For the text-containing cell, return its midpoint in (x, y) coordinate format. 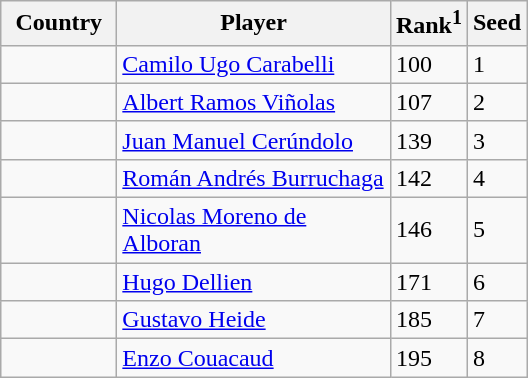
Nicolas Moreno de Alboran (254, 230)
100 (428, 64)
146 (428, 230)
5 (496, 230)
Player (254, 24)
185 (428, 320)
4 (496, 178)
1 (496, 64)
Juan Manuel Cerúndolo (254, 140)
171 (428, 282)
195 (428, 358)
3 (496, 140)
Gustavo Heide (254, 320)
6 (496, 282)
Seed (496, 24)
Country (59, 24)
Enzo Couacaud (254, 358)
Rank1 (428, 24)
2 (496, 102)
7 (496, 320)
Hugo Dellien (254, 282)
Camilo Ugo Carabelli (254, 64)
139 (428, 140)
Albert Ramos Viñolas (254, 102)
8 (496, 358)
Román Andrés Burruchaga (254, 178)
107 (428, 102)
142 (428, 178)
